Find where the given text appears and provide that cell's center as (x, y) coordinate. 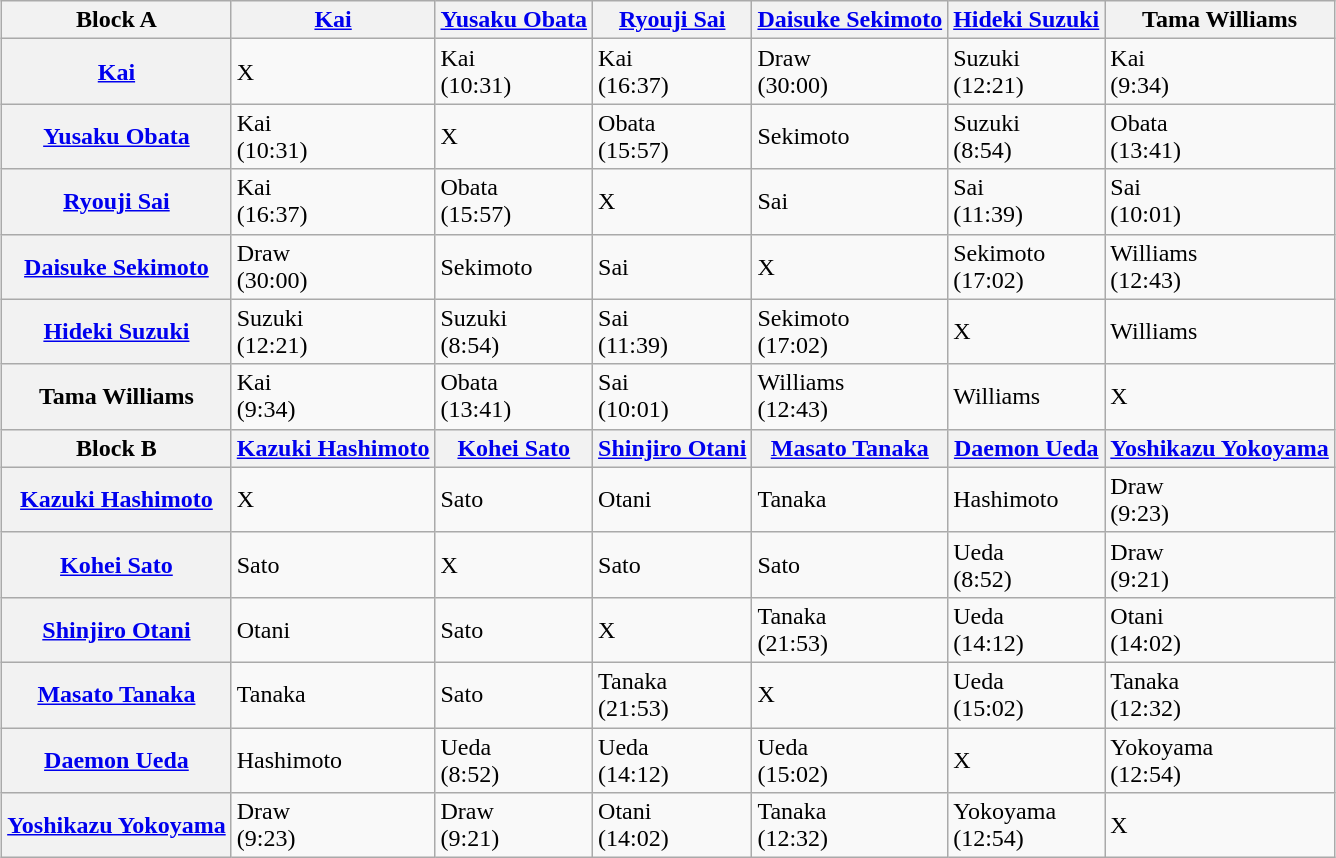
Block A (117, 20)
Block B (117, 448)
